Identify which cell holds the provided text, then report its (X, Y) central coordinate. 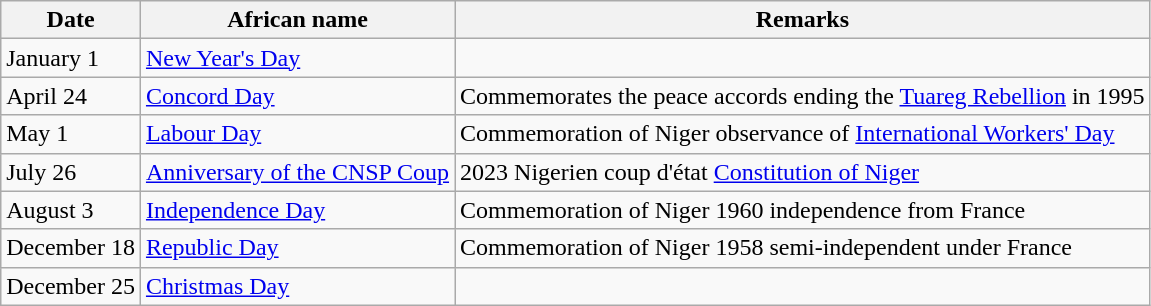
New Year's Day (297, 58)
Republic Day (297, 248)
Labour Day (297, 134)
August 3 (71, 210)
Anniversary of the CNSP Coup (297, 172)
Commemoration of Niger 1960 independence from France (803, 210)
Concord Day (297, 96)
May 1 (71, 134)
Independence Day (297, 210)
April 24 (71, 96)
Commemoration of Niger observance of International Workers' Day (803, 134)
Date (71, 20)
2023 Nigerien coup d'état Constitution of Niger (803, 172)
Commemorates the peace accords ending the Tuareg Rebellion in 1995 (803, 96)
Remarks (803, 20)
December 25 (71, 286)
Christmas Day (297, 286)
January 1 (71, 58)
December 18 (71, 248)
African name (297, 20)
Commemoration of Niger 1958 semi-independent under France (803, 248)
July 26 (71, 172)
